Extract the (X, Y) coordinate from the center of the cell holding the provided text.  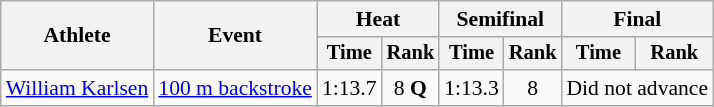
1:13.3 (472, 88)
Athlete (78, 36)
8 (533, 88)
Semifinal (500, 19)
William Karlsen (78, 88)
100 m backstroke (235, 88)
8 Q (411, 88)
Heat (378, 19)
Final (637, 19)
1:13.7 (350, 88)
Did not advance (637, 88)
Event (235, 36)
